Capture the cell that displays the provided text and extract its [x, y] central coordinate. 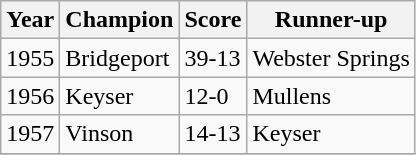
Runner-up [331, 20]
Bridgeport [120, 58]
Score [213, 20]
1957 [30, 134]
Year [30, 20]
Vinson [120, 134]
14-13 [213, 134]
1956 [30, 96]
39-13 [213, 58]
Webster Springs [331, 58]
Champion [120, 20]
1955 [30, 58]
Mullens [331, 96]
12-0 [213, 96]
